Find where the given text appears and provide that cell's center as [X, Y] coordinate. 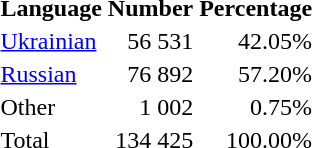
56 531 [150, 41]
76 892 [150, 74]
1 002 [150, 107]
